Pinpoint the cell where the given text exists, returning its (x, y) midpoint coordinate. 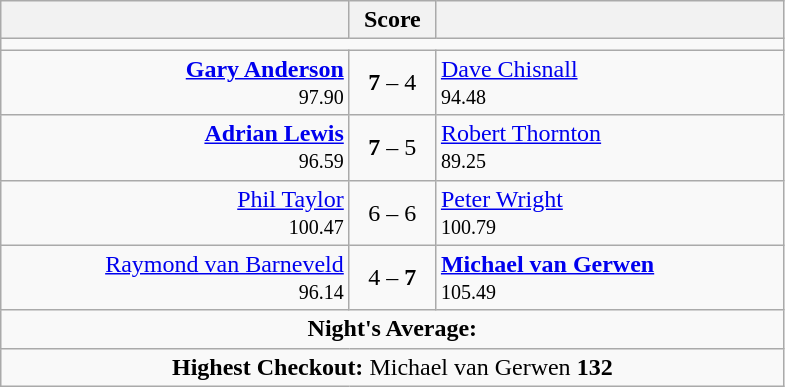
Robert Thornton 89.25 (610, 148)
Raymond van Barneveld 96.14 (176, 278)
Phil Taylor 100.47 (176, 212)
Michael van Gerwen 105.49 (610, 278)
Dave Chisnall 94.48 (610, 82)
Highest Checkout: Michael van Gerwen 132 (392, 367)
6 – 6 (392, 212)
Night's Average: (392, 329)
Gary Anderson 97.90 (176, 82)
7 – 5 (392, 148)
Peter Wright 100.79 (610, 212)
7 – 4 (392, 82)
Adrian Lewis 96.59 (176, 148)
Score (392, 20)
4 – 7 (392, 278)
